Pinpoint the cell where the given text exists, returning its (X, Y) midpoint coordinate. 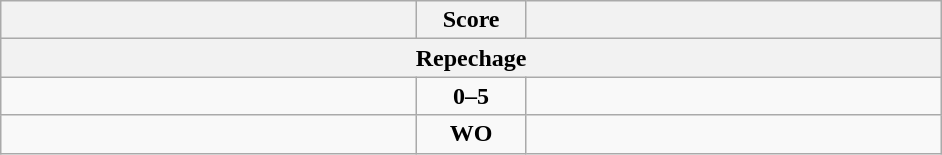
Score (472, 20)
Repechage (472, 58)
0–5 (472, 96)
WO (472, 134)
